Extract the (X, Y) coordinate from the center of the cell holding the provided text.  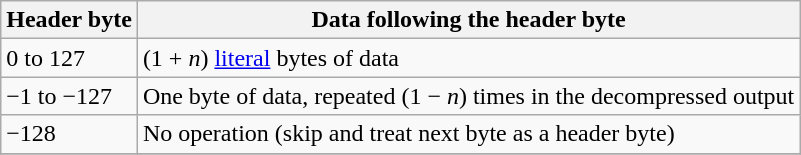
No operation (skip and treat next byte as a header byte) (468, 134)
(1 + n) literal bytes of data (468, 58)
−128 (70, 134)
−1 to −127 (70, 96)
0 to 127 (70, 58)
Header byte (70, 20)
One byte of data, repeated (1 − n) times in the decompressed output (468, 96)
Data following the header byte (468, 20)
